Locate the cell with the specified text and output its [x, y] center coordinate. 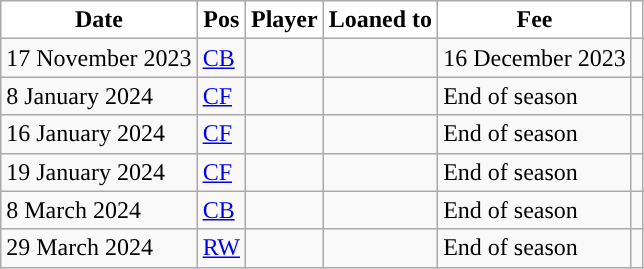
Pos [221, 20]
Date [99, 20]
Player [285, 20]
16 December 2023 [535, 58]
8 January 2024 [99, 96]
Loaned to [380, 20]
16 January 2024 [99, 134]
19 January 2024 [99, 172]
8 March 2024 [99, 210]
RW [221, 248]
Fee [535, 20]
17 November 2023 [99, 58]
29 March 2024 [99, 248]
